Return (x, y) of the center of cell containing provided text 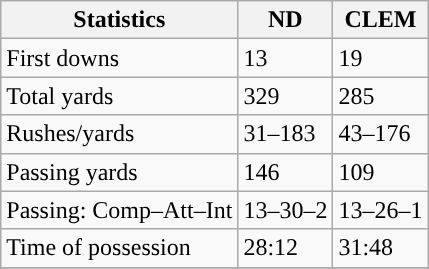
31:48 (380, 248)
Total yards (120, 96)
109 (380, 172)
19 (380, 58)
CLEM (380, 20)
ND (286, 20)
Rushes/yards (120, 134)
31–183 (286, 134)
Statistics (120, 20)
First downs (120, 58)
28:12 (286, 248)
Time of possession (120, 248)
146 (286, 172)
285 (380, 96)
13 (286, 58)
13–30–2 (286, 210)
43–176 (380, 134)
13–26–1 (380, 210)
Passing: Comp–Att–Int (120, 210)
Passing yards (120, 172)
329 (286, 96)
